Find where the given text appears and provide that cell's center as (x, y) coordinate. 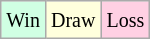
Draw (72, 20)
Win (24, 20)
Loss (126, 20)
